Scan for the cell matching the given text and deliver its [X, Y] coordinate at center. 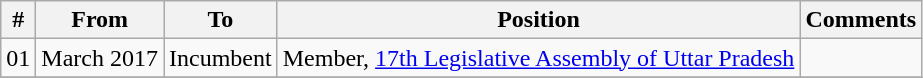
To [221, 20]
Incumbent [221, 58]
From [100, 20]
Comments [861, 20]
March 2017 [100, 58]
Position [538, 20]
01 [18, 58]
# [18, 20]
Member, 17th Legislative Assembly of Uttar Pradesh [538, 58]
